Output the [x, y] coordinate of the center of the cell containing the given text.  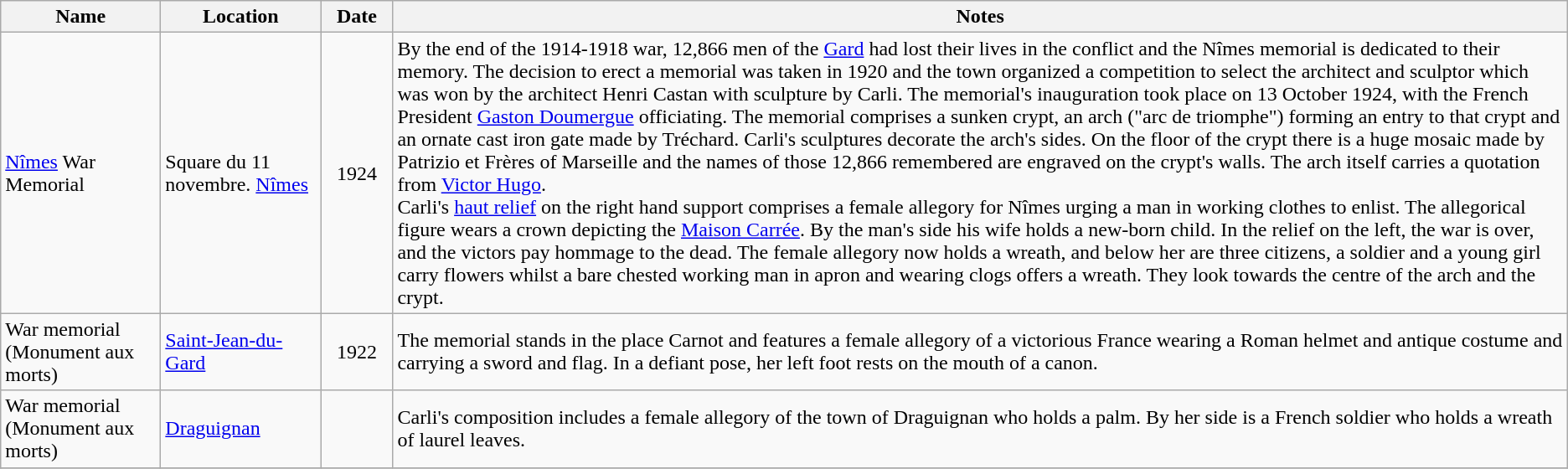
Nîmes War Memorial [80, 173]
Notes [980, 17]
Date [357, 17]
Draguignan [241, 429]
Saint-Jean-du-Gard [241, 352]
1922 [357, 352]
Location [241, 17]
1924 [357, 173]
Square du 11 novembre. Nîmes [241, 173]
Name [80, 17]
